For the text-containing cell, return its midpoint in (X, Y) coordinate format. 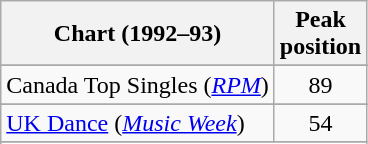
89 (320, 85)
Canada Top Singles (RPM) (138, 85)
Peakposition (320, 34)
Chart (1992–93) (138, 34)
UK Dance (Music Week) (138, 123)
54 (320, 123)
